Search for the cell housing the specified text and yield its (x, y) center coordinate. 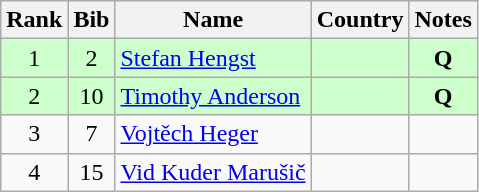
4 (34, 172)
Vojtěch Heger (213, 134)
Country (360, 20)
3 (34, 134)
15 (92, 172)
Timothy Anderson (213, 96)
Vid Kuder Marušič (213, 172)
Rank (34, 20)
Stefan Hengst (213, 58)
1 (34, 58)
Bib (92, 20)
7 (92, 134)
Name (213, 20)
10 (92, 96)
Notes (443, 20)
